Return the [X, Y] coordinate for the center point of the cell that contains the specified text.  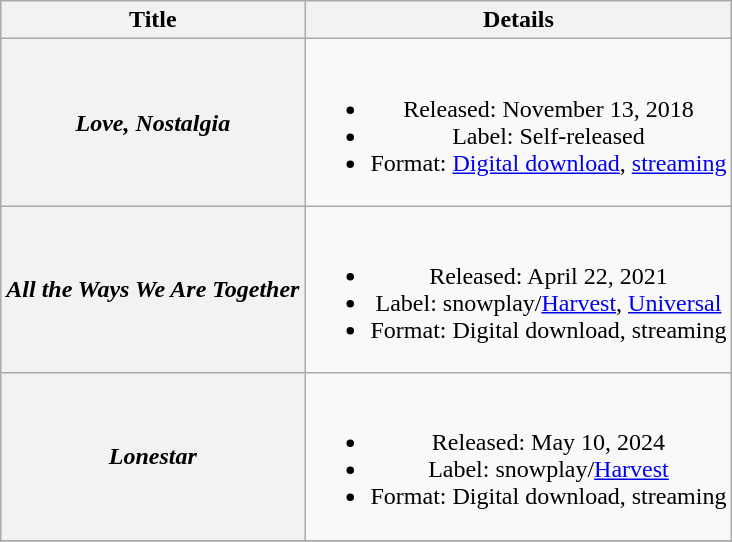
Details [518, 20]
Released: April 22, 2021Label: snowplay/Harvest, UniversalFormat: Digital download, streaming [518, 290]
Love, Nostalgia [153, 122]
Lonestar [153, 456]
Released: November 13, 2018Label: Self-releasedFormat: Digital download, streaming [518, 122]
Title [153, 20]
All the Ways We Are Together [153, 290]
Released: May 10, 2024Label: snowplay/HarvestFormat: Digital download, streaming [518, 456]
